Capture the cell that displays the provided text and extract its (X, Y) central coordinate. 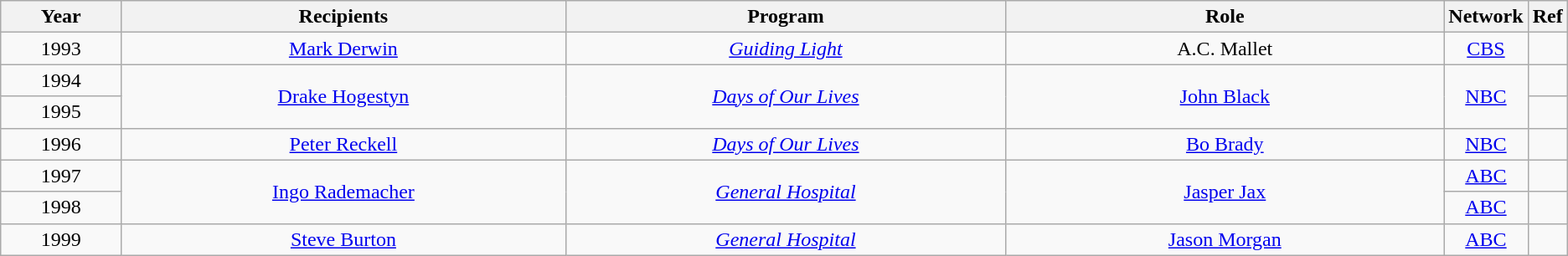
1999 (61, 239)
Jason Morgan (1225, 239)
Network (1486, 17)
Peter Reckell (343, 144)
John Black (1225, 96)
Ingo Rademacher (343, 192)
CBS (1486, 49)
Role (1225, 17)
A.C. Mallet (1225, 49)
Year (61, 17)
1997 (61, 176)
Ref (1548, 17)
Mark Derwin (343, 49)
1995 (61, 112)
Recipients (343, 17)
Program (786, 17)
1994 (61, 80)
1993 (61, 49)
1998 (61, 207)
Drake Hogestyn (343, 96)
Jasper Jax (1225, 192)
Steve Burton (343, 239)
Bo Brady (1225, 144)
Guiding Light (786, 49)
1996 (61, 144)
